Detect which cell encompasses the target text, then output its (x, y) center coordinate. 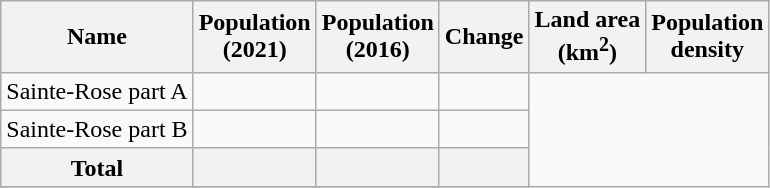
Change (484, 37)
Populationdensity (708, 37)
Population(2016) (378, 37)
Sainte-Rose part B (97, 129)
Total (97, 167)
Sainte-Rose part A (97, 91)
Population(2021) (254, 37)
Name (97, 37)
Land area(km2) (588, 37)
